Locate the cell with the specified text and output its [X, Y] center coordinate. 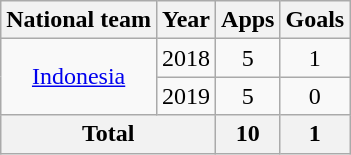
Indonesia [79, 77]
2019 [186, 96]
Total [108, 134]
Apps [248, 20]
0 [315, 96]
Goals [315, 20]
2018 [186, 58]
Year [186, 20]
10 [248, 134]
National team [79, 20]
